For the text-containing cell, return its midpoint in [X, Y] coordinate format. 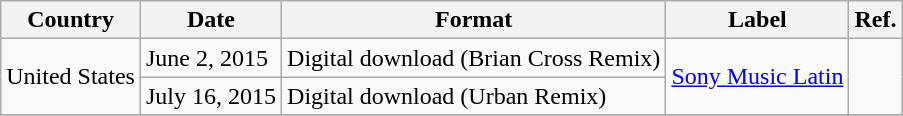
Country [71, 20]
Digital download (Brian Cross Remix) [474, 58]
Label [758, 20]
United States [71, 77]
Ref. [876, 20]
Sony Music Latin [758, 77]
July 16, 2015 [210, 96]
Format [474, 20]
Date [210, 20]
June 2, 2015 [210, 58]
Digital download (Urban Remix) [474, 96]
